From the cell containing the given text, extract its center point as (x, y) coordinate. 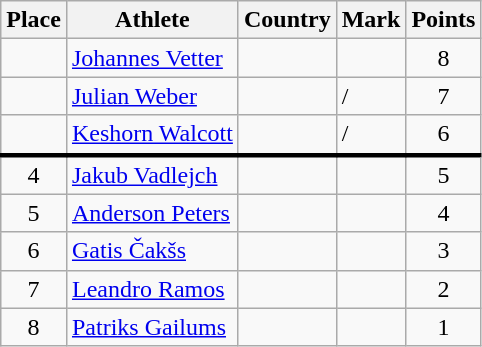
Julian Weber (152, 96)
Athlete (152, 20)
Leandro Ramos (152, 289)
Points (444, 20)
2 (444, 289)
Gatis Čakšs (152, 251)
3 (444, 251)
Place (34, 20)
Country (287, 20)
Anderson Peters (152, 213)
Keshorn Walcott (152, 135)
1 (444, 327)
Jakub Vadlejch (152, 174)
Johannes Vetter (152, 58)
Mark (371, 20)
Patriks Gailums (152, 327)
